Search for the cell housing the specified text and yield its (x, y) center coordinate. 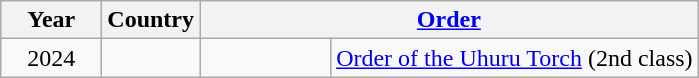
2024 (52, 58)
Order of the Uhuru Torch (2nd class) (515, 58)
Year (52, 20)
Order (450, 20)
Country (151, 20)
